Capture the cell that displays the provided text and extract its (x, y) central coordinate. 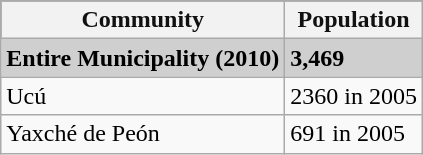
3,469 (354, 58)
Entire Municipality (2010) (143, 58)
Community (143, 20)
2360 in 2005 (354, 96)
691 in 2005 (354, 134)
Yaxché de Peón (143, 134)
Population (354, 20)
Ucú (143, 96)
